Identify which cell holds the provided text, then report its [X, Y] central coordinate. 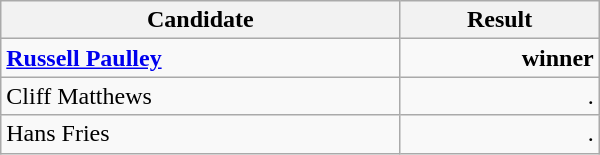
Result [500, 20]
Cliff Matthews [200, 96]
Russell Paulley [200, 58]
Candidate [200, 20]
Hans Fries [200, 134]
winner [500, 58]
